Find where the given text appears and provide that cell's center as [X, Y] coordinate. 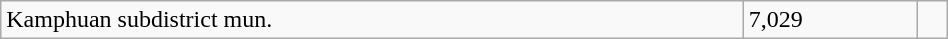
7,029 [830, 20]
Kamphuan subdistrict mun. [372, 20]
